Extract the (X, Y) coordinate from the center of the cell holding the provided text.  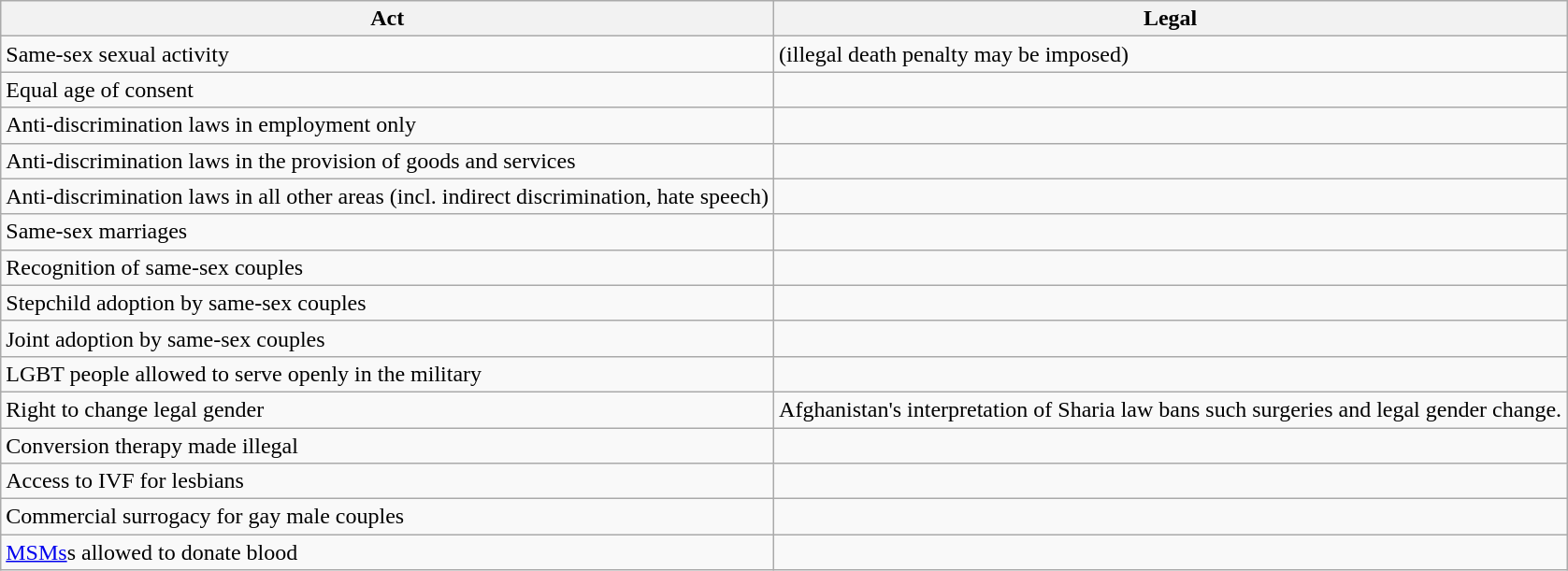
Anti-discrimination laws in employment only (387, 125)
Afghanistan's interpretation of Sharia law bans such surgeries and legal gender change. (1171, 409)
Joint adoption by same-sex couples (387, 338)
Anti-discrimination laws in all other areas (incl. indirect discrimination, hate speech) (387, 196)
Commercial surrogacy for gay male couples (387, 517)
Access to IVF for lesbians (387, 481)
(illegal death penalty may be imposed) (1171, 54)
Recognition of same-sex couples (387, 267)
Right to change legal gender (387, 409)
Same-sex marriages (387, 232)
MSMss allowed to donate blood (387, 552)
LGBT people allowed to serve openly in the military (387, 374)
Stepchild adoption by same-sex couples (387, 303)
Act (387, 19)
Anti-discrimination laws in the provision of goods and services (387, 161)
Equal age of consent (387, 90)
Legal (1171, 19)
Conversion therapy made illegal (387, 446)
Same-sex sexual activity (387, 54)
